Determine the [X, Y] coordinate at the center of the cell enclosing the given text.  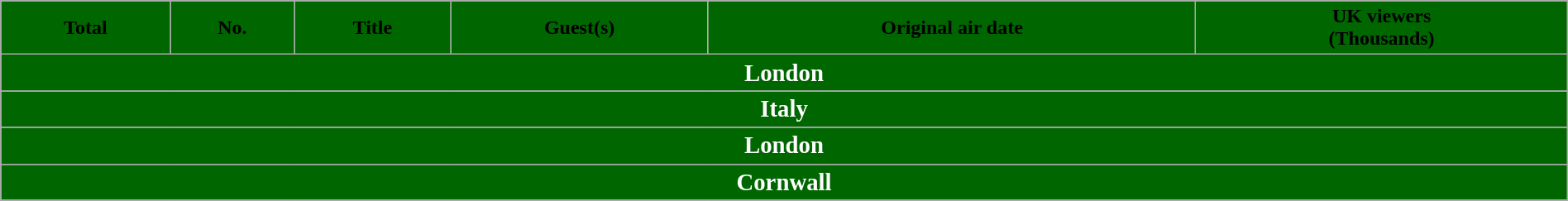
No. [232, 28]
Original air date [952, 28]
Italy [784, 109]
Total [86, 28]
UK viewers(Thousands) [1381, 28]
Cornwall [784, 182]
Guest(s) [579, 28]
Title [372, 28]
